Detect which cell encompasses the target text, then output its [x, y] center coordinate. 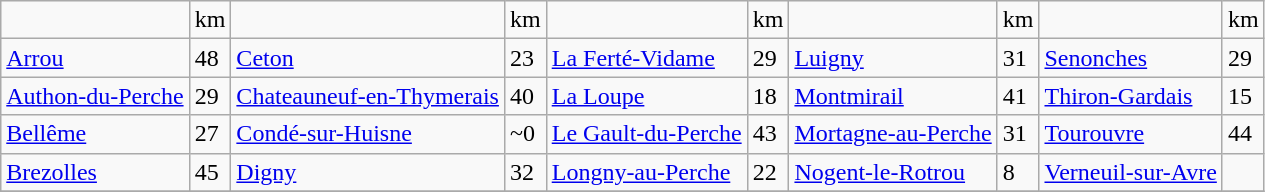
Digny [368, 172]
Arrou [95, 58]
Longny-au-Perche [646, 172]
22 [768, 172]
Le Gault-du-Perche [646, 134]
41 [1018, 96]
40 [525, 96]
Condé-sur-Huisne [368, 134]
8 [1018, 172]
Nogent-le-Rotrou [893, 172]
23 [525, 58]
Chateauneuf-en-Thymerais [368, 96]
La Loupe [646, 96]
Bellême [95, 134]
Ceton [368, 58]
Tourouvre [1130, 134]
48 [210, 58]
Senonches [1130, 58]
Verneuil-sur-Avre [1130, 172]
15 [1243, 96]
Authon-du-Perche [95, 96]
~0 [525, 134]
44 [1243, 134]
Mortagne-au-Perche [893, 134]
32 [525, 172]
La Ferté-Vidame [646, 58]
Luigny [893, 58]
Thiron-Gardais [1130, 96]
Montmirail [893, 96]
18 [768, 96]
27 [210, 134]
43 [768, 134]
45 [210, 172]
Brezolles [95, 172]
